Provide the (x, y) coordinate of the cell's center where the given text is located.  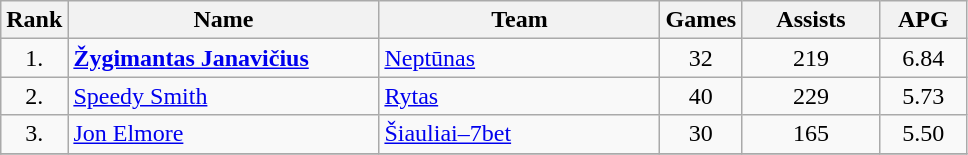
Rank (34, 20)
Games (701, 20)
40 (701, 96)
165 (812, 134)
5.73 (923, 96)
3. (34, 134)
APG (923, 20)
Neptūnas (520, 58)
32 (701, 58)
30 (701, 134)
Rytas (520, 96)
Team (520, 20)
219 (812, 58)
Šiauliai–7bet (520, 134)
Jon Elmore (224, 134)
Assists (812, 20)
Name (224, 20)
Žygimantas Janavičius (224, 58)
6.84 (923, 58)
1. (34, 58)
229 (812, 96)
2. (34, 96)
Speedy Smith (224, 96)
5.50 (923, 134)
